Capture the cell that displays the provided text and extract its [X, Y] central coordinate. 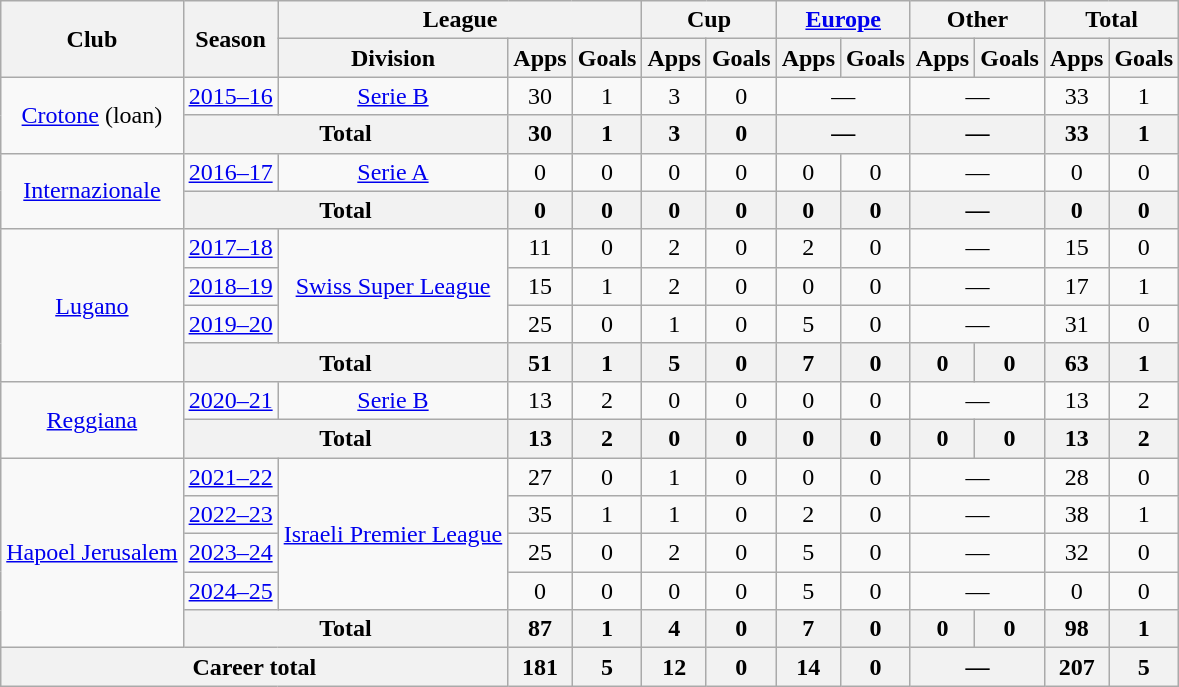
2018–19 [230, 286]
Club [92, 39]
35 [540, 515]
Division [393, 58]
32 [1076, 553]
31 [1076, 324]
2017–18 [230, 248]
2021–22 [230, 477]
14 [808, 667]
2015–16 [230, 96]
Lugano [92, 305]
11 [540, 248]
51 [540, 362]
27 [540, 477]
Hapoel Jerusalem [92, 553]
87 [540, 629]
Season [230, 39]
181 [540, 667]
2020–21 [230, 400]
2019–20 [230, 324]
17 [1076, 286]
Israeli Premier League [393, 534]
28 [1076, 477]
Other [977, 20]
2022–23 [230, 515]
4 [674, 629]
2016–17 [230, 172]
Swiss Super League [393, 286]
2023–24 [230, 553]
League [460, 20]
98 [1076, 629]
12 [674, 667]
Crotone (loan) [92, 115]
63 [1076, 362]
207 [1076, 667]
Cup [709, 20]
Serie A [393, 172]
Internazionale [92, 191]
38 [1076, 515]
2024–25 [230, 591]
Career total [254, 667]
Europe [843, 20]
Reggiana [92, 419]
